Detect which cell encompasses the target text, then output its (X, Y) center coordinate. 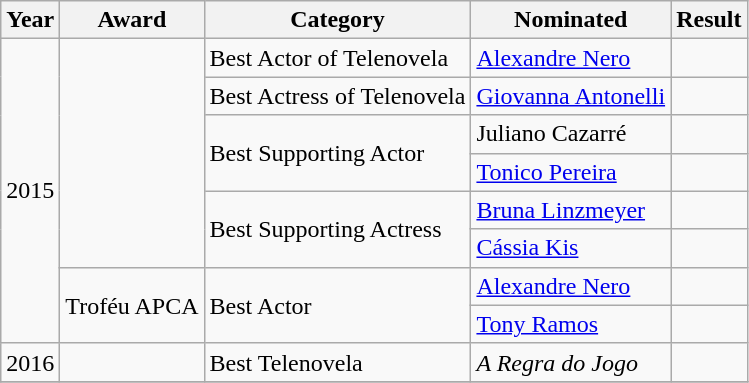
Cássia Kis (571, 248)
Best Actress of Telenovela (338, 96)
Tonico Pereira (571, 172)
Best Telenovela (338, 362)
Troféu APCA (132, 305)
Best Supporting Actor (338, 153)
Best Actor (338, 305)
2015 (30, 191)
Giovanna Antonelli (571, 96)
Best Actor of Telenovela (338, 58)
A Regra do Jogo (571, 362)
2016 (30, 362)
Bruna Linzmeyer (571, 210)
Juliano Cazarré (571, 134)
Year (30, 20)
Category (338, 20)
Result (709, 20)
Nominated (571, 20)
Best Supporting Actress (338, 229)
Award (132, 20)
Tony Ramos (571, 324)
